From the cell containing the given text, extract its center point as (x, y) coordinate. 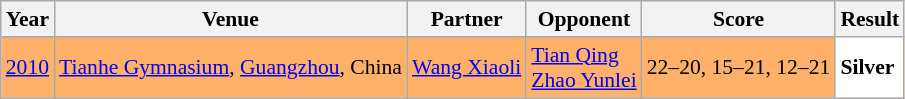
Venue (230, 19)
Result (870, 19)
Silver (870, 68)
22–20, 15–21, 12–21 (739, 68)
Year (28, 19)
Wang Xiaoli (466, 68)
2010 (28, 68)
Tian Qing Zhao Yunlei (584, 68)
Partner (466, 19)
Opponent (584, 19)
Tianhe Gymnasium, Guangzhou, China (230, 68)
Score (739, 19)
